Output the (X, Y) coordinate of the center of the cell containing the given text.  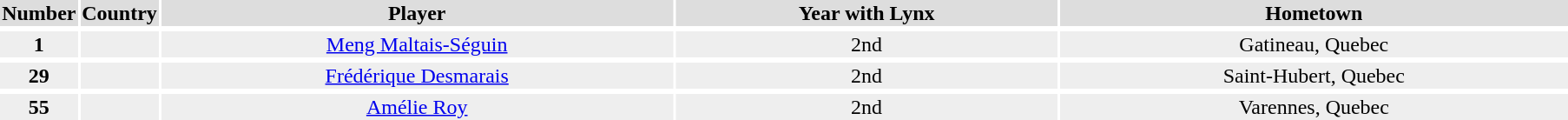
Number (39, 13)
Hometown (1314, 13)
Year with Lynx (866, 13)
Meng Maltais-Séguin (417, 44)
29 (39, 76)
Saint-Hubert, Quebec (1314, 76)
Amélie Roy (417, 107)
Frédérique Desmarais (417, 76)
Gatineau, Quebec (1314, 44)
Country (120, 13)
1 (39, 44)
Player (417, 13)
55 (39, 107)
Varennes, Quebec (1314, 107)
